Identify which cell holds the provided text, then report its [X, Y] central coordinate. 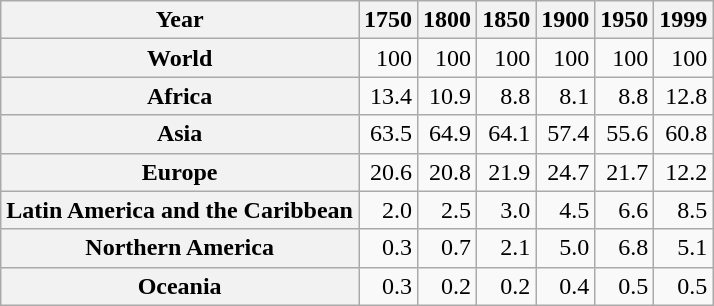
20.8 [448, 172]
55.6 [624, 134]
8.1 [566, 96]
0.7 [448, 248]
21.7 [624, 172]
1850 [506, 20]
World [180, 58]
1800 [448, 20]
2.5 [448, 210]
1950 [624, 20]
Europe [180, 172]
2.1 [506, 248]
12.8 [684, 96]
63.5 [388, 134]
Oceania [180, 286]
Asia [180, 134]
1750 [388, 20]
57.4 [566, 134]
Year [180, 20]
12.2 [684, 172]
6.8 [624, 248]
13.4 [388, 96]
5.1 [684, 248]
3.0 [506, 210]
5.0 [566, 248]
8.5 [684, 210]
6.6 [624, 210]
Africa [180, 96]
64.1 [506, 134]
20.6 [388, 172]
24.7 [566, 172]
4.5 [566, 210]
60.8 [684, 134]
Latin America and the Caribbean [180, 210]
64.9 [448, 134]
21.9 [506, 172]
0.4 [566, 286]
1999 [684, 20]
Northern America [180, 248]
10.9 [448, 96]
1900 [566, 20]
2.0 [388, 210]
